From the cell containing the given text, extract its center point as (x, y) coordinate. 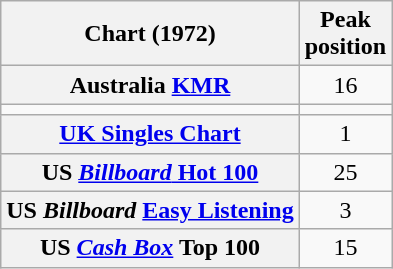
15 (345, 248)
16 (345, 85)
3 (345, 210)
Australia KMR (150, 85)
US Billboard Easy Listening (150, 210)
25 (345, 172)
US Billboard Hot 100 (150, 172)
US Cash Box Top 100 (150, 248)
Peakposition (345, 34)
UK Singles Chart (150, 134)
Chart (1972) (150, 34)
1 (345, 134)
